Identify which cell holds the provided text, then report its [x, y] central coordinate. 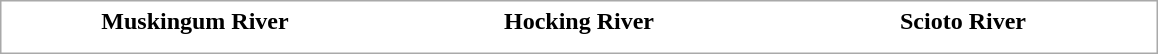
Scioto River [962, 20]
Hocking River [578, 20]
Muskingum River [194, 20]
